Return (X, Y) of the center of cell containing provided text 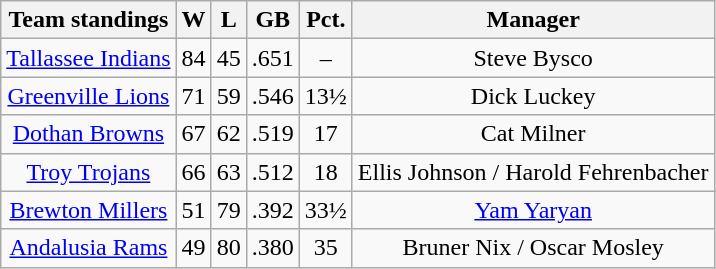
GB (272, 20)
L (228, 20)
79 (228, 210)
Bruner Nix / Oscar Mosley (533, 248)
Dothan Browns (88, 134)
45 (228, 58)
33½ (326, 210)
18 (326, 172)
59 (228, 96)
Brewton Millers (88, 210)
67 (194, 134)
.519 (272, 134)
62 (228, 134)
.546 (272, 96)
17 (326, 134)
.380 (272, 248)
.512 (272, 172)
Andalusia Rams (88, 248)
Yam Yaryan (533, 210)
66 (194, 172)
Cat Milner (533, 134)
Tallassee Indians (88, 58)
84 (194, 58)
35 (326, 248)
Greenville Lions (88, 96)
.651 (272, 58)
Ellis Johnson / Harold Fehrenbacher (533, 172)
Troy Trojans (88, 172)
W (194, 20)
.392 (272, 210)
80 (228, 248)
71 (194, 96)
13½ (326, 96)
49 (194, 248)
Steve Bysco (533, 58)
Pct. (326, 20)
63 (228, 172)
– (326, 58)
Dick Luckey (533, 96)
Team standings (88, 20)
51 (194, 210)
Manager (533, 20)
